Return the [X, Y] coordinate for the center point of the cell that contains the specified text.  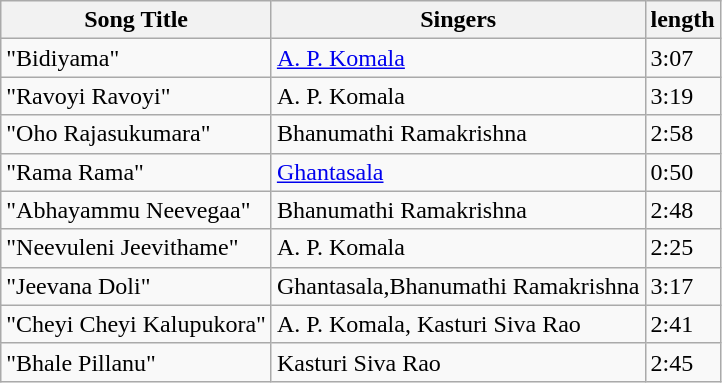
"Jeevana Doli" [136, 286]
"Abhayammu Neevegaa" [136, 210]
2:41 [682, 324]
"Bidiyama" [136, 58]
"Neevuleni Jeevithame" [136, 248]
2:45 [682, 362]
Song Title [136, 20]
2:58 [682, 134]
A. P. Komala, Kasturi Siva Rao [458, 324]
"Bhale Pillanu" [136, 362]
"Cheyi Cheyi Kalupukora" [136, 324]
"Oho Rajasukumara" [136, 134]
Ghantasala [458, 172]
"Rama Rama" [136, 172]
Singers [458, 20]
length [682, 20]
0:50 [682, 172]
3:17 [682, 286]
3:07 [682, 58]
3:19 [682, 96]
2:48 [682, 210]
Ghantasala,Bhanumathi Ramakrishna [458, 286]
Kasturi Siva Rao [458, 362]
"Ravoyi Ravoyi" [136, 96]
2:25 [682, 248]
